Identify which cell holds the provided text, then report its [X, Y] central coordinate. 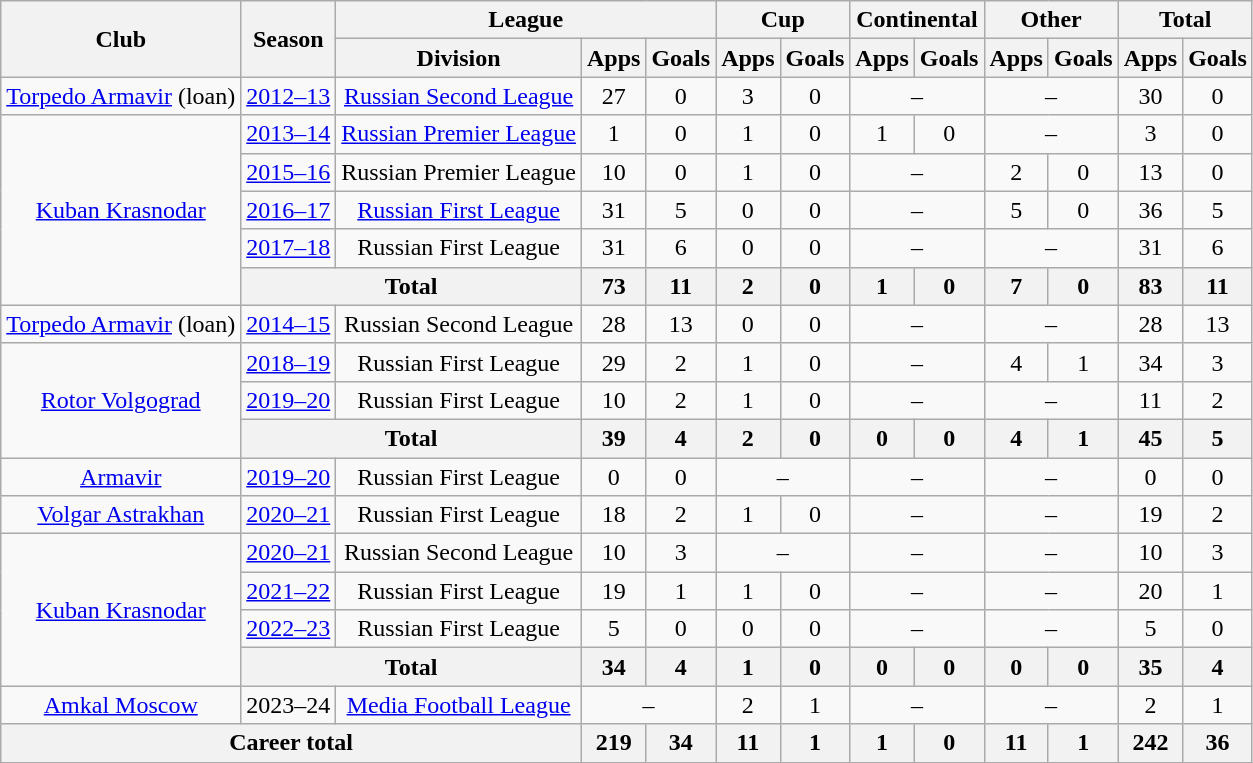
2013–14 [288, 134]
35 [1150, 667]
2023–24 [288, 705]
2016–17 [288, 210]
2022–23 [288, 629]
Continental [917, 20]
Club [121, 39]
2015–16 [288, 172]
Media Football League [459, 705]
Division [459, 58]
Armavir [121, 477]
2014–15 [288, 324]
2018–19 [288, 362]
Other [1051, 20]
2017–18 [288, 248]
219 [613, 743]
27 [613, 96]
29 [613, 362]
Volgar Astrakhan [121, 515]
Career total [292, 743]
20 [1150, 591]
83 [1150, 286]
30 [1150, 96]
Amkal Moscow [121, 705]
2012–13 [288, 96]
45 [1150, 438]
18 [613, 515]
39 [613, 438]
Season [288, 39]
2021–22 [288, 591]
League [526, 20]
Cup [783, 20]
7 [1016, 286]
Rotor Volgograd [121, 400]
73 [613, 286]
242 [1150, 743]
